Scan for the cell matching the given text and deliver its (X, Y) coordinate at center. 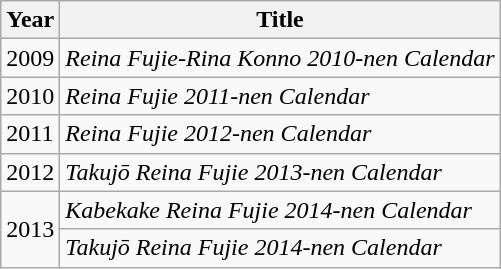
Kabekake Reina Fujie 2014-nen Calendar (280, 210)
2010 (30, 96)
Year (30, 20)
Reina Fujie 2012-nen Calendar (280, 134)
2011 (30, 134)
Takujō Reina Fujie 2013-nen Calendar (280, 172)
Reina Fujie-Rina Konno 2010-nen Calendar (280, 58)
Reina Fujie 2011-nen Calendar (280, 96)
2009 (30, 58)
Takujō Reina Fujie 2014-nen Calendar (280, 248)
2013 (30, 229)
2012 (30, 172)
Title (280, 20)
